From the cell containing the given text, extract its center point as [X, Y] coordinate. 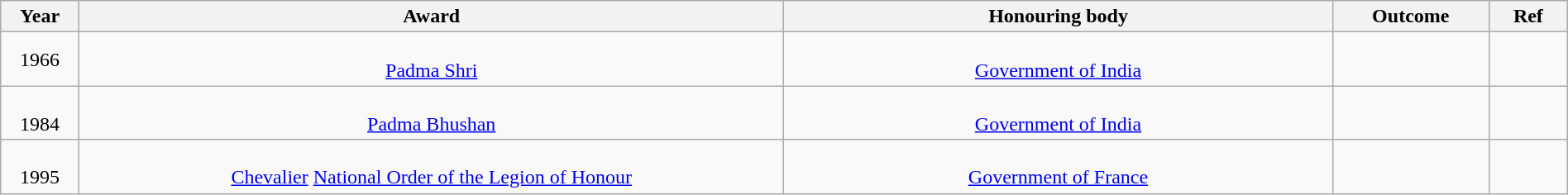
Honouring body [1059, 17]
Award [432, 17]
Outcome [1411, 17]
Ref [1528, 17]
Chevalier National Order of the Legion of Honour [432, 167]
Government of France [1059, 167]
Year [40, 17]
1995 [40, 167]
Padma Bhushan [432, 112]
1966 [40, 59]
Padma Shri [432, 59]
1984 [40, 112]
